Provide the (x, y) coordinate of the cell's center where the given text is located.  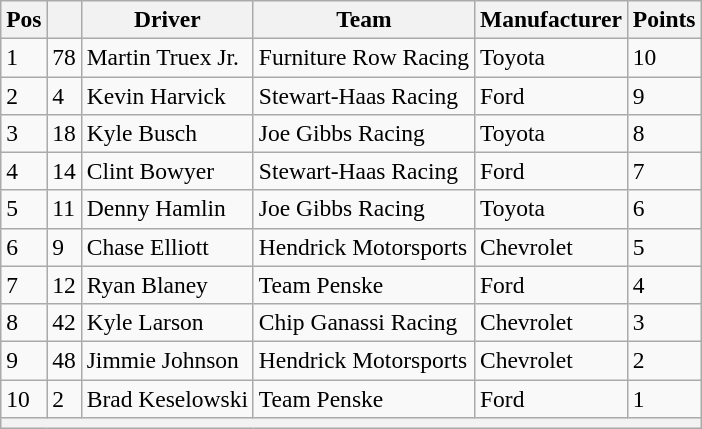
Kyle Busch (167, 133)
Chip Ganassi Racing (364, 322)
Ryan Blaney (167, 285)
Jimmie Johnson (167, 360)
12 (64, 285)
14 (64, 171)
18 (64, 133)
Martin Truex Jr. (167, 57)
Pos (24, 19)
Kyle Larson (167, 322)
Chase Elliott (167, 247)
Manufacturer (552, 19)
Driver (167, 19)
Denny Hamlin (167, 209)
48 (64, 360)
78 (64, 57)
Points (664, 19)
Team (364, 19)
Kevin Harvick (167, 95)
11 (64, 209)
42 (64, 322)
Furniture Row Racing (364, 57)
Clint Bowyer (167, 171)
Brad Keselowski (167, 398)
